Find where the given text appears and provide that cell's center as [X, Y] coordinate. 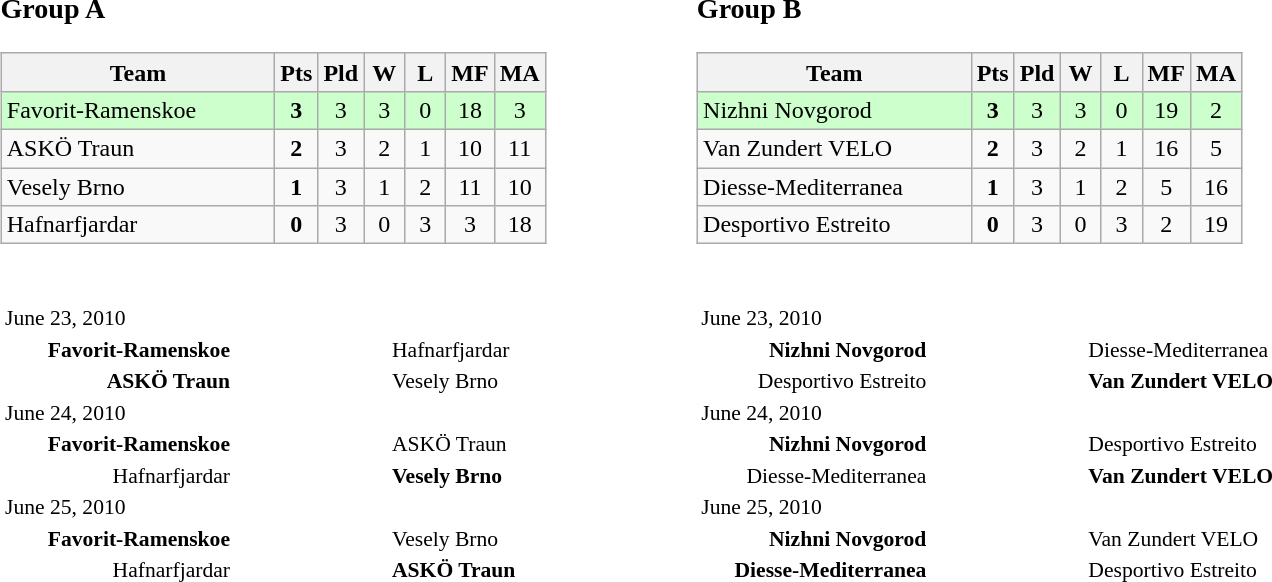
June 25, 2010 [312, 507]
Van Zundert VELO [835, 149]
June 23, 2010 [312, 318]
June 24, 2010 [312, 413]
